Detect which cell encompasses the target text, then output its [X, Y] center coordinate. 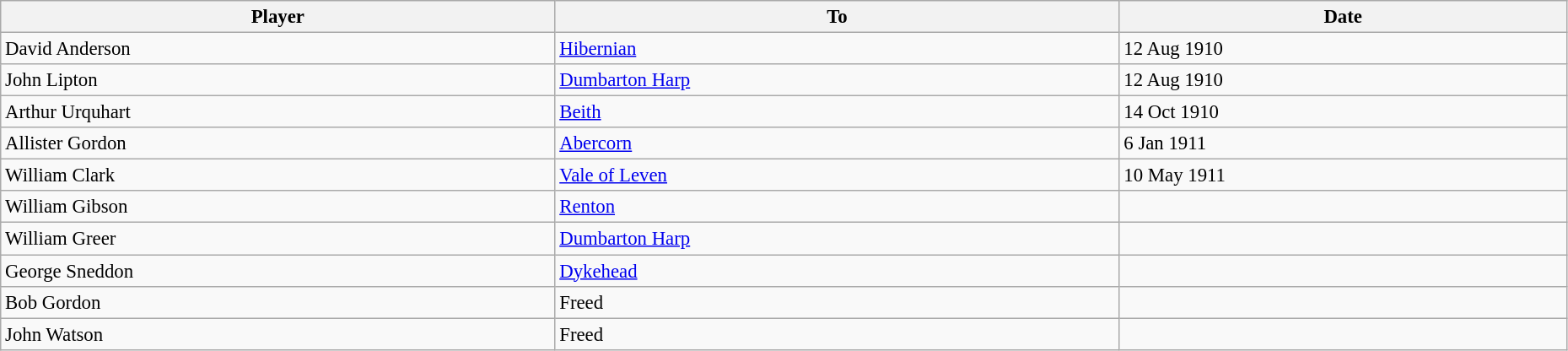
David Anderson [278, 49]
Renton [837, 207]
William Gibson [278, 207]
George Sneddon [278, 271]
Beith [837, 112]
William Clark [278, 175]
Abercorn [837, 143]
Date [1343, 17]
Bob Gordon [278, 302]
Hibernian [837, 49]
William Greer [278, 239]
John Watson [278, 334]
Dykehead [837, 271]
Allister Gordon [278, 143]
10 May 1911 [1343, 175]
Vale of Leven [837, 175]
To [837, 17]
6 Jan 1911 [1343, 143]
Arthur Urquhart [278, 112]
14 Oct 1910 [1343, 112]
John Lipton [278, 80]
Player [278, 17]
